Output the [X, Y] coordinate of the center of the cell containing the given text.  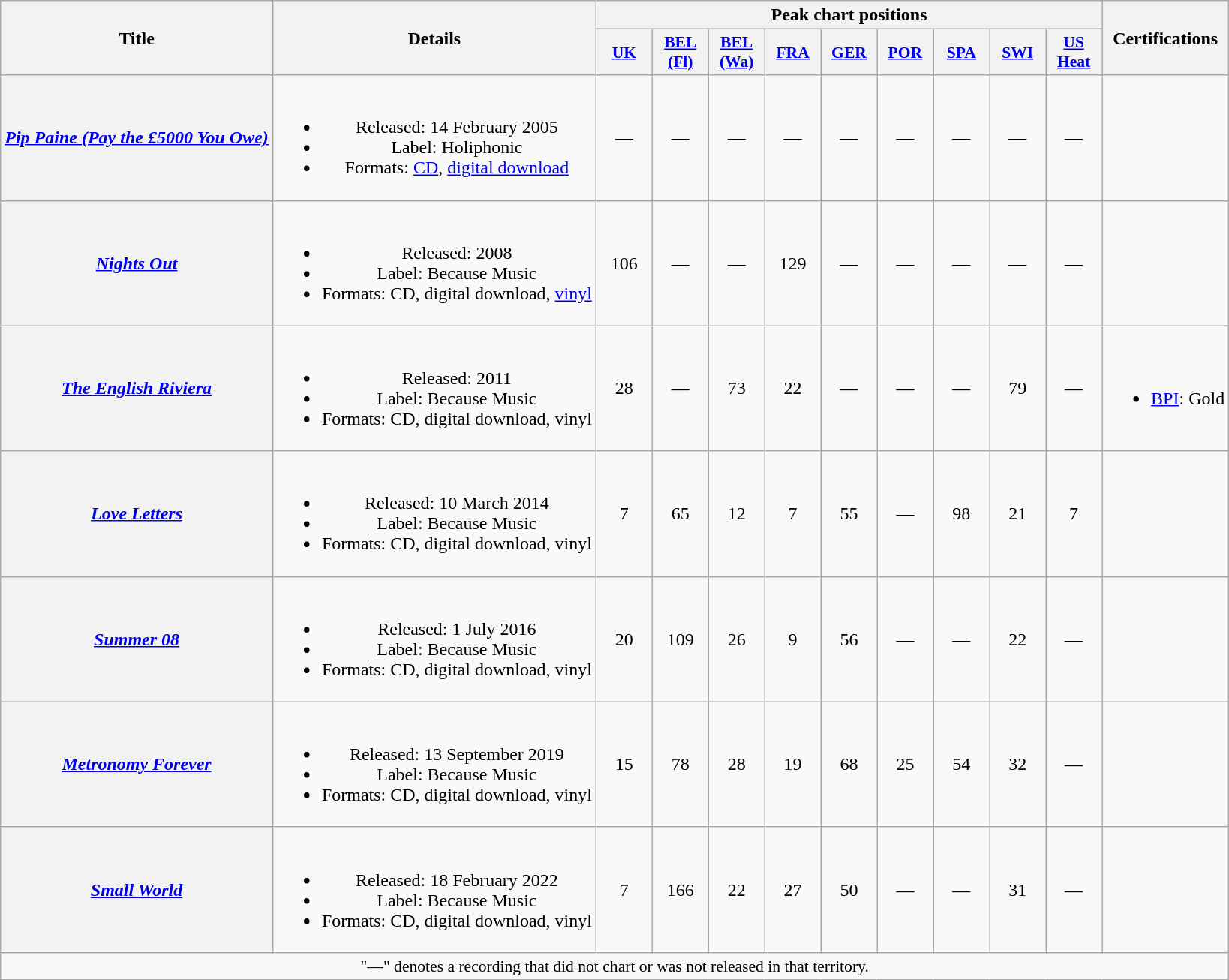
Peak chart positions [849, 15]
129 [792, 263]
The English Riviera [137, 389]
68 [849, 764]
UK [624, 53]
32 [1017, 764]
106 [624, 263]
55 [849, 513]
BEL(Wa) [737, 53]
31 [1017, 890]
56 [849, 639]
Love Letters [137, 513]
50 [849, 890]
POR [905, 53]
25 [905, 764]
"—" denotes a recording that did not chart or was not released in that territory. [615, 966]
Pip Paine (Pay the £5000 You Owe) [137, 138]
Title [137, 38]
Released: 2011Label: Because MusicFormats: CD, digital download, vinyl [434, 389]
FRA [792, 53]
166 [680, 890]
SWI [1017, 53]
USHeat [1074, 53]
65 [680, 513]
54 [962, 764]
Released: 18 February 2022Label: Because MusicFormats: CD, digital download, vinyl [434, 890]
15 [624, 764]
21 [1017, 513]
Small World [137, 890]
9 [792, 639]
12 [737, 513]
27 [792, 890]
Released: 1 July 2016Label: Because MusicFormats: CD, digital download, vinyl [434, 639]
109 [680, 639]
Released: 14 February 2005Label: HoliphonicFormats: CD, digital download [434, 138]
20 [624, 639]
SPA [962, 53]
78 [680, 764]
Metronomy Forever [137, 764]
BPI: Gold [1166, 389]
98 [962, 513]
BEL(Fl) [680, 53]
Certifications [1166, 38]
79 [1017, 389]
Details [434, 38]
Released: 10 March 2014Label: Because MusicFormats: CD, digital download, vinyl [434, 513]
GER [849, 53]
Released: 2008Label: Because MusicFormats: CD, digital download, vinyl [434, 263]
Released: 13 September 2019Label: Because MusicFormats: CD, digital download, vinyl [434, 764]
19 [792, 764]
Summer 08 [137, 639]
26 [737, 639]
Nights Out [137, 263]
73 [737, 389]
